Locate the cell with the specified text and output its (x, y) center coordinate. 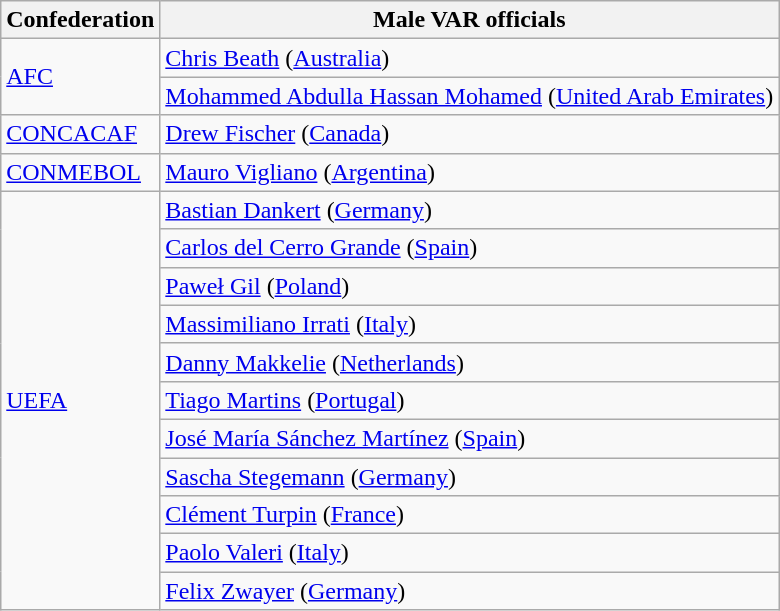
Confederation (80, 20)
Bastian Dankert (Germany) (470, 210)
Clément Turpin (France) (470, 515)
CONCACAF (80, 134)
Chris Beath (Australia) (470, 58)
Male VAR officials (470, 20)
CONMEBOL (80, 172)
Paweł Gil (Poland) (470, 286)
Tiago Martins (Portugal) (470, 400)
Mohammed Abdulla Hassan Mohamed (United Arab Emirates) (470, 96)
Sascha Stegemann (Germany) (470, 477)
Danny Makkelie (Netherlands) (470, 362)
Massimiliano Irrati (Italy) (470, 324)
AFC (80, 77)
Carlos del Cerro Grande (Spain) (470, 248)
José María Sánchez Martínez (Spain) (470, 438)
UEFA (80, 400)
Drew Fischer (Canada) (470, 134)
Mauro Vigliano (Argentina) (470, 172)
Paolo Valeri (Italy) (470, 553)
Felix Zwayer (Germany) (470, 591)
